Search for the cell housing the specified text and yield its (x, y) center coordinate. 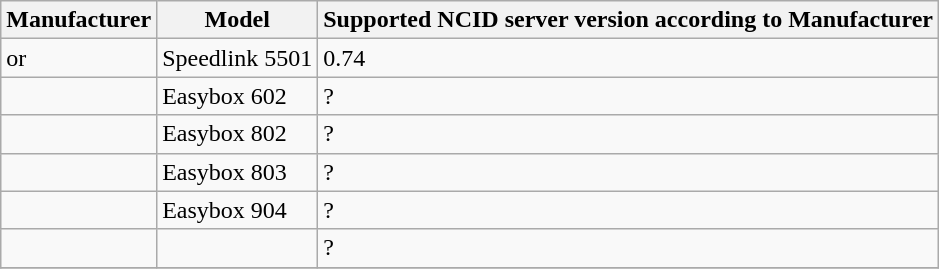
Manufacturer (79, 20)
Easybox 602 (238, 96)
0.74 (628, 58)
or (79, 58)
Easybox 802 (238, 134)
Supported NCID server version according to Manufacturer (628, 20)
Speedlink 5501 (238, 58)
Easybox 803 (238, 172)
Model (238, 20)
Easybox 904 (238, 210)
